Scan for the cell matching the given text and deliver its (X, Y) coordinate at center. 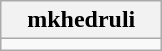
mkhedruli (82, 20)
